Pinpoint the cell where the given text exists, returning its (x, y) midpoint coordinate. 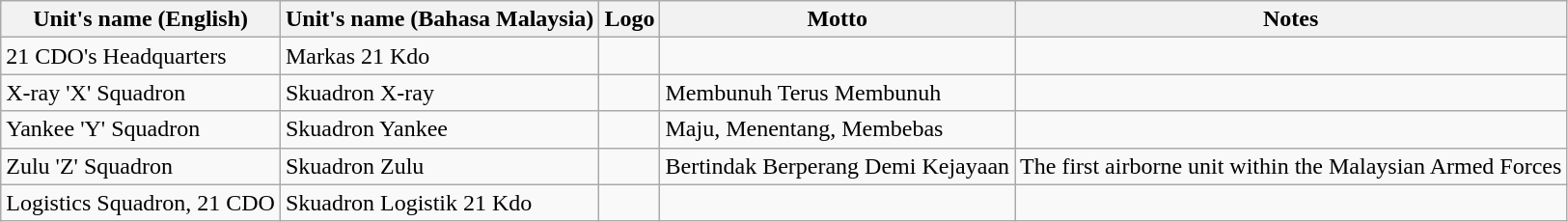
The first airborne unit within the Malaysian Armed Forces (1291, 166)
21 CDO's Headquarters (141, 56)
X-ray 'X' Squadron (141, 93)
Skuadron Logistik 21 Kdo (439, 203)
Notes (1291, 19)
Motto (838, 19)
Unit's name (Bahasa Malaysia) (439, 19)
Yankee 'Y' Squadron (141, 129)
Skuadron X-ray (439, 93)
Skuadron Zulu (439, 166)
Logo (629, 19)
Markas 21 Kdo (439, 56)
Unit's name (English) (141, 19)
Membunuh Terus Membunuh (838, 93)
Skuadron Yankee (439, 129)
Logistics Squadron, 21 CDO (141, 203)
Zulu 'Z' Squadron (141, 166)
Maju, Menentang, Membebas (838, 129)
Bertindak Berperang Demi Kejayaan (838, 166)
